Capture the cell that displays the provided text and extract its (X, Y) central coordinate. 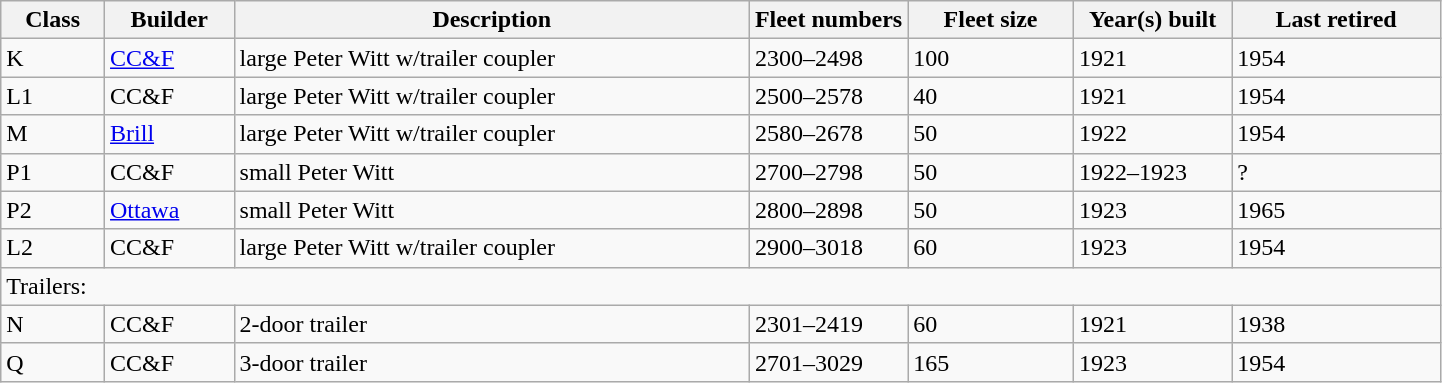
2701–3029 (828, 362)
Class (53, 20)
40 (991, 96)
1922 (1152, 134)
165 (991, 362)
2800–2898 (828, 210)
? (1336, 172)
2900–3018 (828, 248)
3-door trailer (492, 362)
2301–2419 (828, 324)
2-door trailer (492, 324)
N (53, 324)
Builder (170, 20)
2700–2798 (828, 172)
Fleet numbers (828, 20)
Brill (170, 134)
1965 (1336, 210)
Year(s) built (1152, 20)
K (53, 58)
2500–2578 (828, 96)
L1 (53, 96)
Last retired (1336, 20)
Ottawa (170, 210)
100 (991, 58)
Q (53, 362)
M (53, 134)
Trailers: (721, 286)
P2 (53, 210)
Fleet size (991, 20)
2300–2498 (828, 58)
1922–1923 (1152, 172)
1938 (1336, 324)
2580–2678 (828, 134)
L2 (53, 248)
P1 (53, 172)
Description (492, 20)
